Pinpoint the cell where the given text exists, returning its (x, y) midpoint coordinate. 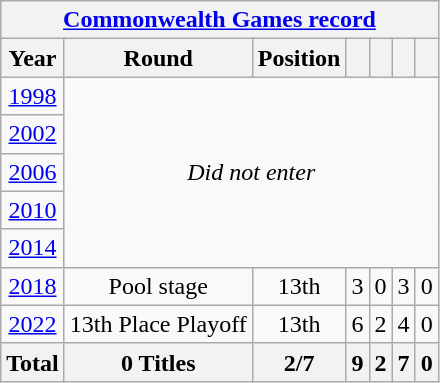
Round (158, 58)
9 (358, 362)
13th Place Playoff (158, 324)
6 (358, 324)
2/7 (299, 362)
2002 (33, 134)
2010 (33, 210)
4 (404, 324)
2014 (33, 248)
Total (33, 362)
Did not enter (251, 172)
2018 (33, 286)
2022 (33, 324)
Year (33, 58)
Position (299, 58)
Pool stage (158, 286)
7 (404, 362)
1998 (33, 96)
0 Titles (158, 362)
Commonwealth Games record (220, 20)
2006 (33, 172)
